Pinpoint the cell where the given text exists, returning its (x, y) midpoint coordinate. 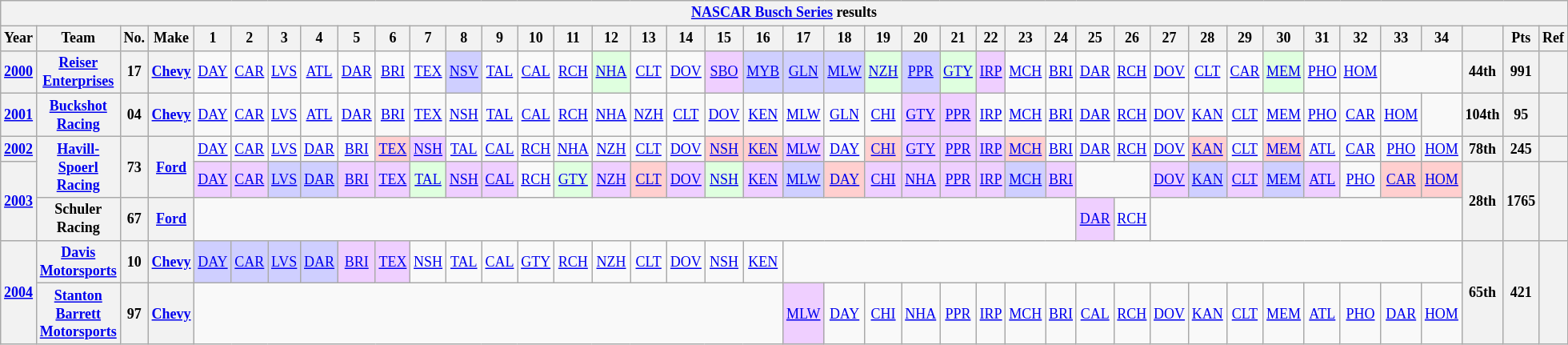
No. (134, 38)
2 (250, 38)
97 (134, 314)
Schuler Racing (78, 219)
5 (357, 38)
33 (1402, 38)
2004 (19, 292)
18 (845, 38)
15 (724, 38)
95 (1522, 115)
24 (1061, 38)
Pts (1522, 38)
9 (499, 38)
19 (883, 38)
SBO (724, 72)
991 (1522, 72)
12 (611, 38)
245 (1522, 149)
2002 (19, 149)
NASCAR Busch Series results (784, 13)
78th (1482, 149)
65th (1482, 292)
20 (921, 38)
2003 (19, 202)
14 (686, 38)
2000 (19, 72)
13 (649, 38)
Reiser Enterprises (78, 72)
4 (320, 38)
32 (1360, 38)
Davis Motorsports (78, 262)
16 (763, 38)
8 (464, 38)
26 (1132, 38)
34 (1442, 38)
3 (285, 38)
NSV (464, 72)
25 (1094, 38)
23 (1026, 38)
6 (393, 38)
73 (134, 166)
421 (1522, 292)
Stanton Barrett Motorsports (78, 314)
1765 (1522, 202)
MYB (763, 72)
11 (574, 38)
44th (1482, 72)
104th (1482, 115)
Year (19, 38)
31 (1322, 38)
28 (1207, 38)
28th (1482, 202)
04 (134, 115)
22 (990, 38)
30 (1284, 38)
2001 (19, 115)
7 (429, 38)
21 (958, 38)
Ref (1554, 38)
67 (134, 219)
29 (1245, 38)
27 (1170, 38)
1 (213, 38)
Havill-Spoerl Racing (78, 166)
Team (78, 38)
Buckshot Racing (78, 115)
Make (171, 38)
